Scan for the cell matching the given text and deliver its (x, y) coordinate at center. 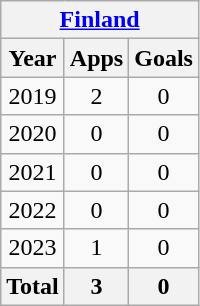
2019 (33, 96)
3 (96, 286)
Goals (164, 58)
Finland (100, 20)
2020 (33, 134)
2022 (33, 210)
Apps (96, 58)
Year (33, 58)
2 (96, 96)
2021 (33, 172)
1 (96, 248)
Total (33, 286)
2023 (33, 248)
